For the text-containing cell, return its midpoint in (x, y) coordinate format. 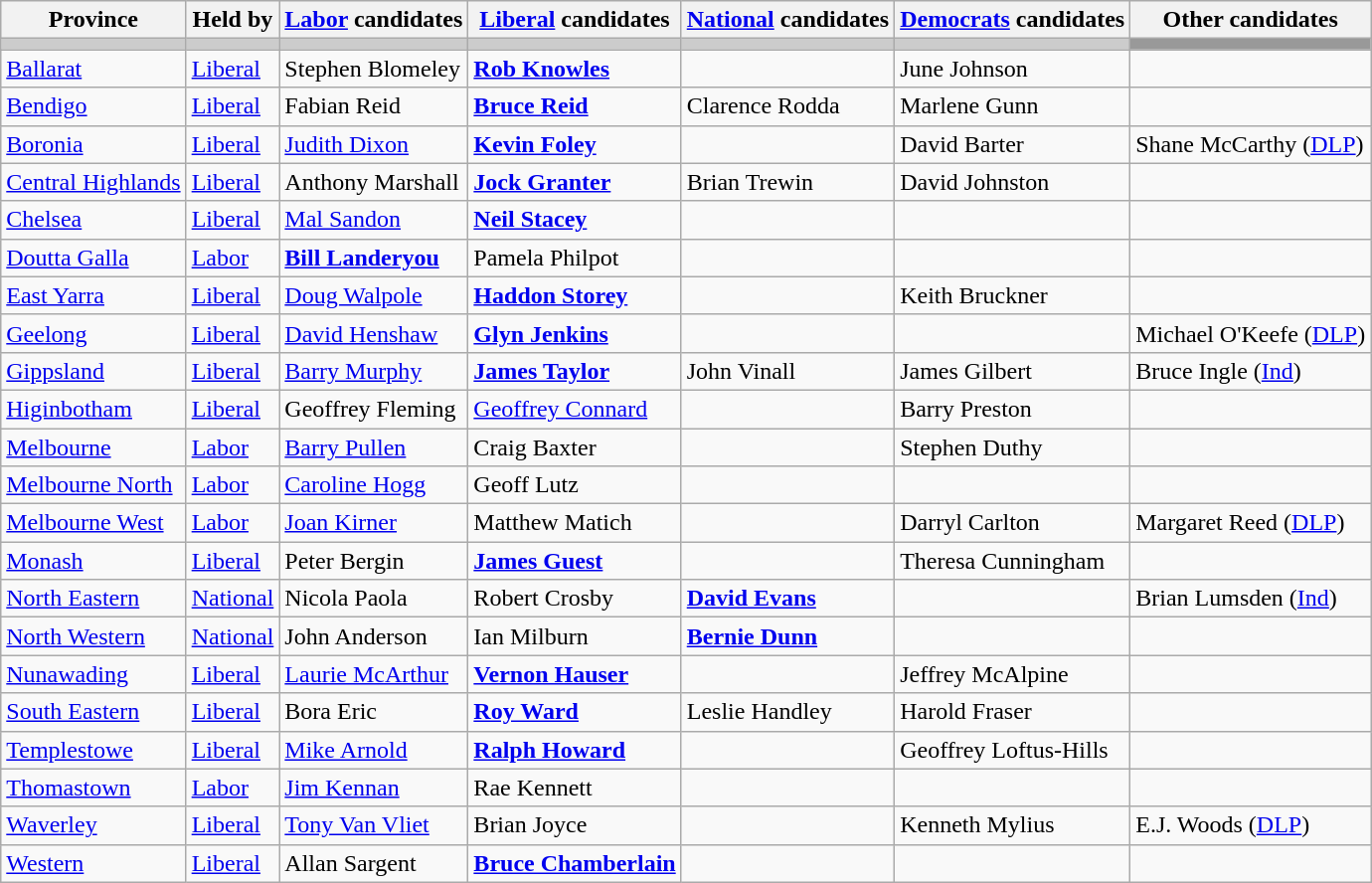
Ralph Howard (575, 750)
Margaret Reed (DLP) (1251, 523)
Monash (93, 561)
James Gilbert (1012, 371)
Other candidates (1251, 20)
North Western (93, 636)
E.J. Woods (DLP) (1251, 825)
Geoffrey Fleming (374, 409)
David Barter (1012, 144)
Rae Kennett (575, 788)
Central Highlands (93, 182)
North Eastern (93, 599)
Melbourne (93, 446)
Chelsea (93, 220)
Bernie Dunn (787, 636)
Tony Van Vliet (374, 825)
Theresa Cunningham (1012, 561)
Kevin Foley (575, 144)
Michael O'Keefe (DLP) (1251, 333)
Allan Sargent (374, 863)
David Henshaw (374, 333)
Nunawading (93, 674)
Judith Dixon (374, 144)
Nicola Paola (374, 599)
National candidates (787, 20)
Mike Arnold (374, 750)
Boronia (93, 144)
Vernon Hauser (575, 674)
John Anderson (374, 636)
Joan Kirner (374, 523)
John Vinall (787, 371)
Jeffrey McAlpine (1012, 674)
Fabian Reid (374, 106)
Darryl Carlton (1012, 523)
Province (93, 20)
Democrats candidates (1012, 20)
Thomastown (93, 788)
Bora Eric (374, 712)
Waverley (93, 825)
David Johnston (1012, 182)
Kenneth Mylius (1012, 825)
James Guest (575, 561)
Stephen Duthy (1012, 446)
Roy Ward (575, 712)
Ian Milburn (575, 636)
Western (93, 863)
Bendigo (93, 106)
Templestowe (93, 750)
June Johnson (1012, 69)
Haddon Storey (575, 295)
Neil Stacey (575, 220)
Geoffrey Loftus-Hills (1012, 750)
Anthony Marshall (374, 182)
Ballarat (93, 69)
Bill Landeryou (374, 258)
Glyn Jenkins (575, 333)
Melbourne North (93, 485)
Bruce Ingle (Ind) (1251, 371)
Leslie Handley (787, 712)
Craig Baxter (575, 446)
South Eastern (93, 712)
Shane McCarthy (DLP) (1251, 144)
Marlene Gunn (1012, 106)
Mal Sandon (374, 220)
Caroline Hogg (374, 485)
Stephen Blomeley (374, 69)
Pamela Philpot (575, 258)
James Taylor (575, 371)
Geelong (93, 333)
Doug Walpole (374, 295)
Barry Murphy (374, 371)
East Yarra (93, 295)
Melbourne West (93, 523)
Jock Granter (575, 182)
Keith Bruckner (1012, 295)
Liberal candidates (575, 20)
Jim Kennan (374, 788)
Brian Trewin (787, 182)
Bruce Chamberlain (575, 863)
Geoffrey Connard (575, 409)
Gippsland (93, 371)
Brian Joyce (575, 825)
Geoff Lutz (575, 485)
Matthew Matich (575, 523)
Brian Lumsden (Ind) (1251, 599)
Doutta Galla (93, 258)
Laurie McArthur (374, 674)
Harold Fraser (1012, 712)
Peter Bergin (374, 561)
Barry Pullen (374, 446)
Robert Crosby (575, 599)
Held by (233, 20)
Labor candidates (374, 20)
Rob Knowles (575, 69)
Higinbotham (93, 409)
Barry Preston (1012, 409)
David Evans (787, 599)
Bruce Reid (575, 106)
Clarence Rodda (787, 106)
